Scan for the cell matching the given text and deliver its [x, y] coordinate at center. 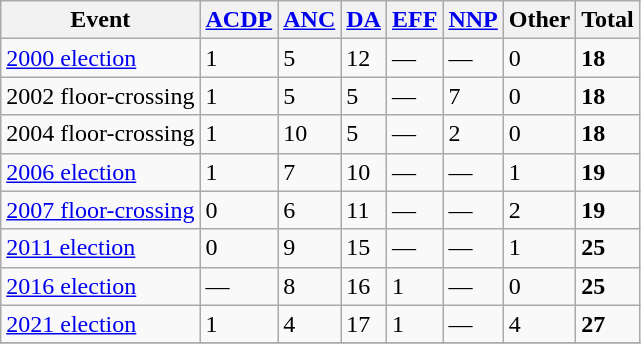
15 [364, 248]
NNP [473, 20]
Other [539, 20]
8 [310, 286]
12 [364, 58]
16 [364, 286]
6 [310, 210]
9 [310, 248]
EFF [414, 20]
11 [364, 210]
2002 floor-crossing [100, 96]
2007 floor-crossing [100, 210]
ANC [310, 20]
DA [364, 20]
Event [100, 20]
2011 election [100, 248]
2000 election [100, 58]
2016 election [100, 286]
27 [608, 324]
17 [364, 324]
2021 election [100, 324]
2004 floor-crossing [100, 134]
ACDP [239, 20]
2006 election [100, 172]
Total [608, 20]
